Determine the [X, Y] coordinate at the center of the cell enclosing the given text.  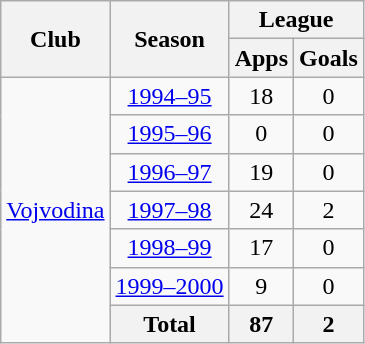
Season [170, 39]
24 [261, 210]
1995–96 [170, 134]
18 [261, 96]
17 [261, 248]
Total [170, 324]
Vojvodina [56, 210]
1997–98 [170, 210]
Club [56, 39]
Apps [261, 58]
1999–2000 [170, 286]
Goals [329, 58]
87 [261, 324]
League [296, 20]
1998–99 [170, 248]
1994–95 [170, 96]
1996–97 [170, 172]
9 [261, 286]
19 [261, 172]
